Output the (x, y) coordinate of the center of the cell containing the given text.  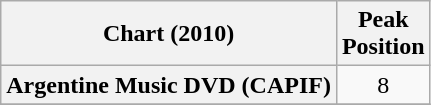
8 (383, 85)
PeakPosition (383, 34)
Argentine Music DVD (CAPIF) (169, 85)
Chart (2010) (169, 34)
